Identify which cell holds the provided text, then report its [X, Y] central coordinate. 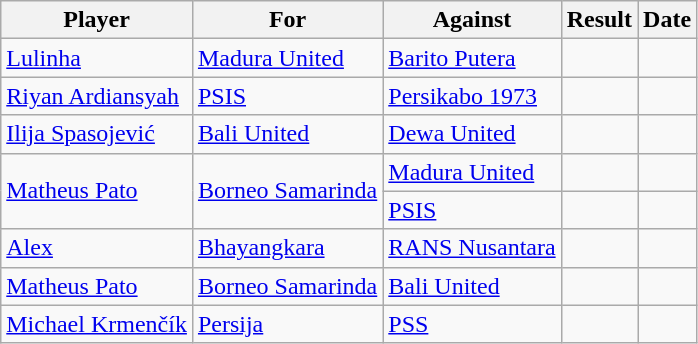
Ilija Spasojević [97, 134]
Dewa United [472, 134]
Persija [287, 324]
PSS [472, 324]
Alex [97, 248]
Lulinha [97, 58]
Michael Krmenčík [97, 324]
Against [472, 20]
RANS Nusantara [472, 248]
Persikabo 1973 [472, 96]
For [287, 20]
Result [599, 20]
Barito Putera [472, 58]
Riyan Ardiansyah [97, 96]
Date [668, 20]
Bhayangkara [287, 248]
Player [97, 20]
